Find where the given text appears and provide that cell's center as [x, y] coordinate. 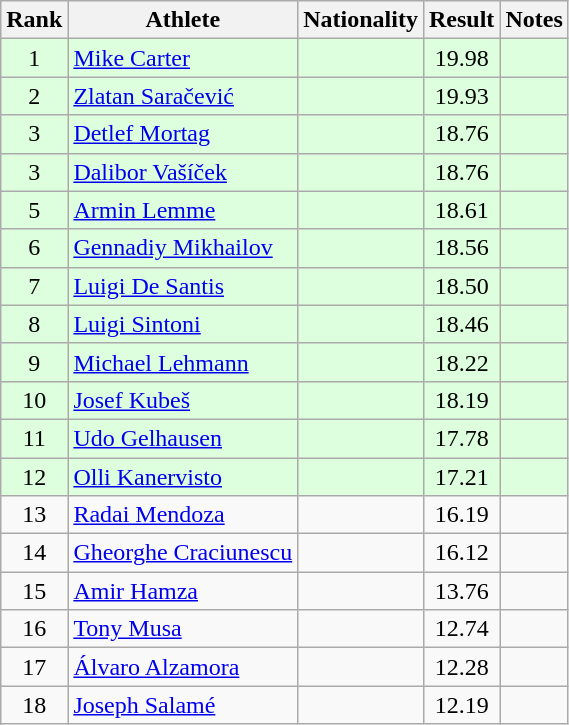
Amir Hamza [183, 591]
18 [34, 705]
16 [34, 629]
6 [34, 248]
Detlef Mortag [183, 134]
Josef Kubeš [183, 400]
Gennadiy Mikhailov [183, 248]
18.19 [461, 400]
18.22 [461, 362]
12.74 [461, 629]
19.93 [461, 96]
18.50 [461, 286]
17.21 [461, 477]
19.98 [461, 58]
Result [461, 20]
Michael Lehmann [183, 362]
1 [34, 58]
Mike Carter [183, 58]
Athlete [183, 20]
16.12 [461, 553]
13.76 [461, 591]
Zlatan Saračević [183, 96]
Gheorghe Craciunescu [183, 553]
15 [34, 591]
18.46 [461, 324]
10 [34, 400]
12.28 [461, 667]
17 [34, 667]
12 [34, 477]
Álvaro Alzamora [183, 667]
Radai Mendoza [183, 515]
Armin Lemme [183, 210]
8 [34, 324]
Olli Kanervisto [183, 477]
13 [34, 515]
Udo Gelhausen [183, 438]
Luigi Sintoni [183, 324]
16.19 [461, 515]
Luigi De Santis [183, 286]
18.56 [461, 248]
Nationality [361, 20]
9 [34, 362]
7 [34, 286]
Dalibor Vašíček [183, 172]
18.61 [461, 210]
2 [34, 96]
Notes [534, 20]
14 [34, 553]
12.19 [461, 705]
Rank [34, 20]
Tony Musa [183, 629]
11 [34, 438]
Joseph Salamé [183, 705]
5 [34, 210]
17.78 [461, 438]
